Find where the given text appears and provide that cell's center as [x, y] coordinate. 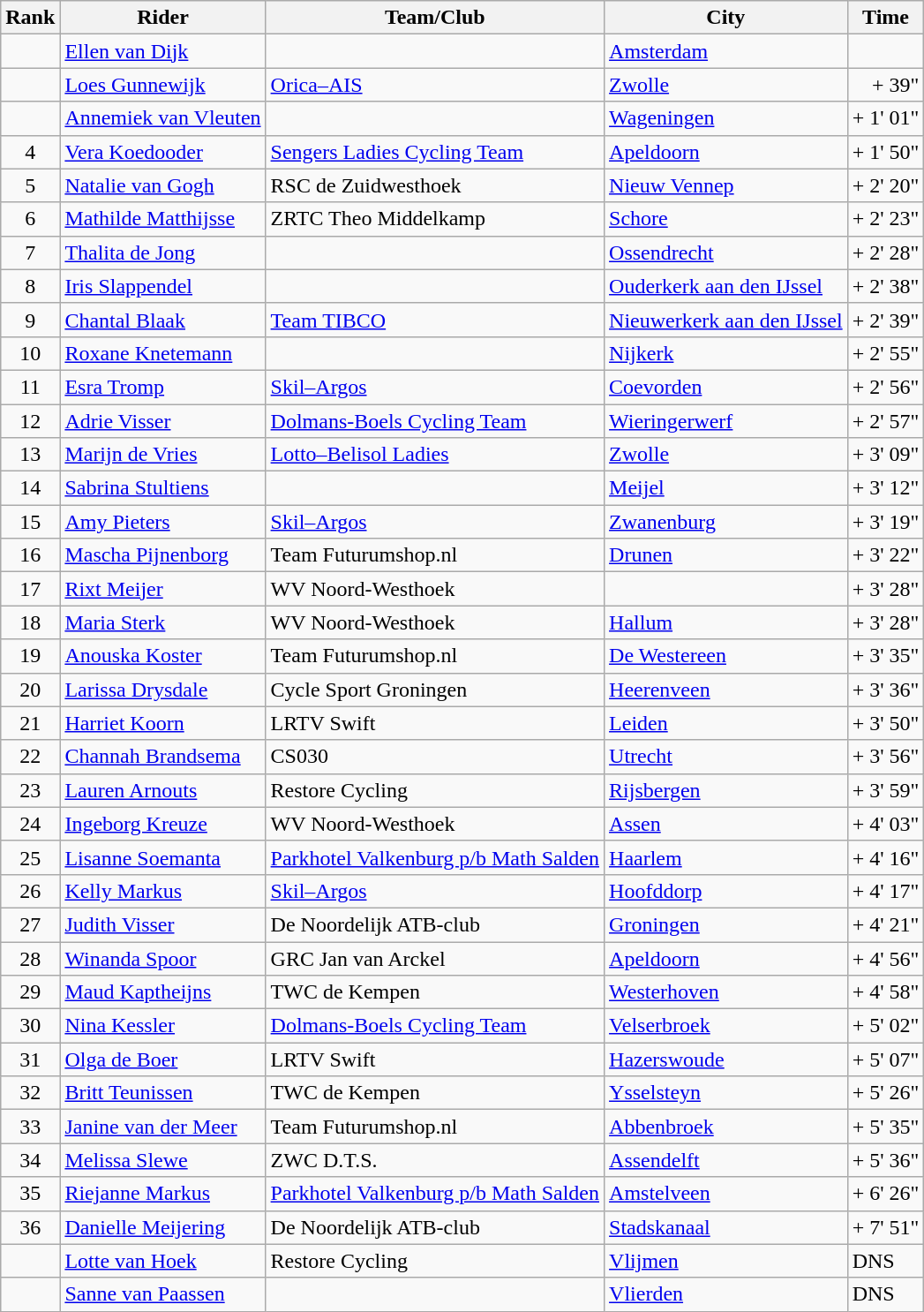
Time [886, 18]
15 [30, 522]
Westerhoven [726, 992]
+ 7' 51" [886, 1227]
ZRTC Theo Middelkamp [434, 219]
+ 3' 36" [886, 690]
Danielle Meijering [162, 1227]
24 [30, 824]
+ 4' 56" [886, 958]
Ingeborg Kreuze [162, 824]
Vlijmen [726, 1261]
14 [30, 488]
31 [30, 1059]
34 [30, 1160]
10 [30, 353]
Ossendrecht [726, 253]
36 [30, 1227]
Ysselsteyn [726, 1093]
Hoofddorp [726, 891]
Olga de Boer [162, 1059]
+ 4' 21" [886, 924]
20 [30, 690]
Winanda Spoor [162, 958]
Team/Club [434, 18]
Lotto–Belisol Ladies [434, 455]
26 [30, 891]
Nieuwerkerk aan den IJssel [726, 320]
Meijel [726, 488]
Zwanenburg [726, 522]
+ 5' 02" [886, 1026]
+ 5' 26" [886, 1093]
Velserbroek [726, 1026]
Loes Gunnewijk [162, 85]
Chantal Blaak [162, 320]
Lotte van Hoek [162, 1261]
Groningen [726, 924]
35 [30, 1194]
Ouderkerk aan den IJssel [726, 286]
Assendelft [726, 1160]
Maud Kaptheijns [162, 992]
Schore [726, 219]
Britt Teunissen [162, 1093]
Mascha Pijnenborg [162, 555]
Esra Tromp [162, 387]
RSC de Zuidwesthoek [434, 185]
+ 4' 17" [886, 891]
+ 5' 07" [886, 1059]
21 [30, 723]
Vera Koedooder [162, 152]
Abbenbroek [726, 1127]
Hallum [726, 622]
Natalie van Gogh [162, 185]
25 [30, 857]
+ 3' 50" [886, 723]
4 [30, 152]
+ 4' 58" [886, 992]
Rider [162, 18]
+ 2' 23" [886, 219]
+ 6' 26" [886, 1194]
+ 3' 12" [886, 488]
Adrie Visser [162, 421]
29 [30, 992]
Orica–AIS [434, 85]
Riejanne Markus [162, 1194]
Thalita de Jong [162, 253]
CS030 [434, 757]
+ 5' 35" [886, 1127]
Utrecht [726, 757]
De Westereen [726, 656]
+ 39" [886, 85]
Drunen [726, 555]
City [726, 18]
+ 1' 01" [886, 118]
+ 3' 22" [886, 555]
Annemiek van Vleuten [162, 118]
+ 3' 19" [886, 522]
32 [30, 1093]
+ 2' 28" [886, 253]
GRC Jan van Arckel [434, 958]
Amsterdam [726, 51]
27 [30, 924]
33 [30, 1127]
Leiden [726, 723]
Ellen van Dijk [162, 51]
Lisanne Soemanta [162, 857]
Vlierden [726, 1294]
+ 2' 38" [886, 286]
+ 2' 56" [886, 387]
Rank [30, 18]
Marijn de Vries [162, 455]
9 [30, 320]
Sanne van Paassen [162, 1294]
+ 1' 50" [886, 152]
6 [30, 219]
Nieuw Vennep [726, 185]
30 [30, 1026]
+ 2' 55" [886, 353]
Team TIBCO [434, 320]
Wageningen [726, 118]
8 [30, 286]
7 [30, 253]
Judith Visser [162, 924]
Amstelveen [726, 1194]
17 [30, 589]
+ 3' 35" [886, 656]
Melissa Slewe [162, 1160]
Coevorden [726, 387]
Roxane Knetemann [162, 353]
Stadskanaal [726, 1227]
Iris Slappendel [162, 286]
Mathilde Matthijsse [162, 219]
Larissa Drysdale [162, 690]
12 [30, 421]
11 [30, 387]
Rijsbergen [726, 790]
Janine van der Meer [162, 1127]
22 [30, 757]
18 [30, 622]
+ 4' 03" [886, 824]
+ 3' 59" [886, 790]
+ 2' 20" [886, 185]
Wieringerwerf [726, 421]
19 [30, 656]
Maria Sterk [162, 622]
16 [30, 555]
+ 3' 56" [886, 757]
Rixt Meijer [162, 589]
Anouska Koster [162, 656]
28 [30, 958]
Amy Pieters [162, 522]
Hazerswoude [726, 1059]
Kelly Markus [162, 891]
Heerenveen [726, 690]
+ 5' 36" [886, 1160]
Channah Brandsema [162, 757]
Nina Kessler [162, 1026]
Assen [726, 824]
Sabrina Stultiens [162, 488]
Harriet Koorn [162, 723]
13 [30, 455]
Sengers Ladies Cycling Team [434, 152]
5 [30, 185]
Haarlem [726, 857]
Nijkerk [726, 353]
Lauren Arnouts [162, 790]
ZWC D.T.S. [434, 1160]
23 [30, 790]
+ 4' 16" [886, 857]
Cycle Sport Groningen [434, 690]
+ 2' 57" [886, 421]
+ 2' 39" [886, 320]
+ 3' 09" [886, 455]
